Capture the cell that displays the provided text and extract its (x, y) central coordinate. 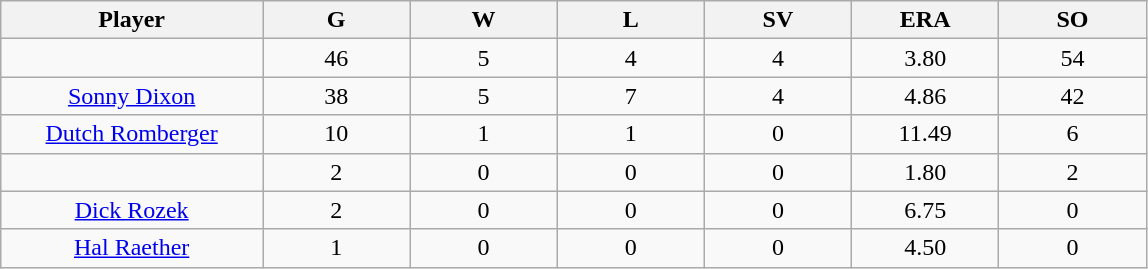
SO (1072, 20)
3.80 (926, 58)
10 (336, 134)
W (484, 20)
11.49 (926, 134)
1.80 (926, 172)
Dutch Romberger (132, 134)
Dick Rozek (132, 210)
42 (1072, 96)
L (630, 20)
4.50 (926, 248)
SV (778, 20)
Hal Raether (132, 248)
7 (630, 96)
Player (132, 20)
ERA (926, 20)
38 (336, 96)
4.86 (926, 96)
54 (1072, 58)
46 (336, 58)
6 (1072, 134)
Sonny Dixon (132, 96)
6.75 (926, 210)
G (336, 20)
